Provide the [x, y] coordinate of the cell's center where the given text is located.  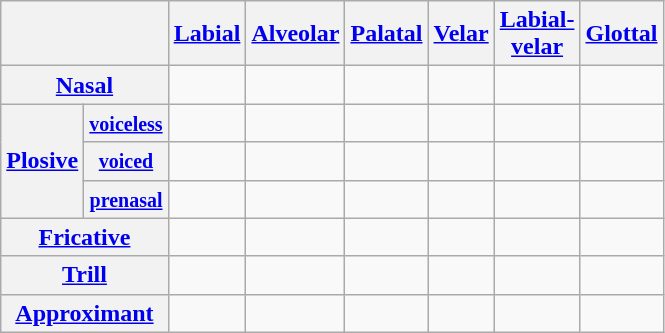
Labial [207, 34]
Velar [461, 34]
voiceless [126, 123]
Nasal [84, 85]
Approximant [84, 313]
Glottal [622, 34]
Labial-velar [537, 34]
prenasal [126, 199]
Alveolar [296, 34]
Fricative [84, 237]
Plosive [42, 161]
Trill [84, 275]
voiced [126, 161]
Palatal [386, 34]
